Scan for the cell matching the given text and deliver its [X, Y] coordinate at center. 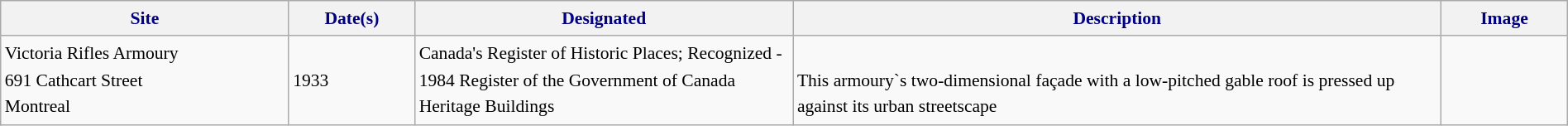
Description [1117, 18]
Site [145, 18]
1933 [351, 81]
Date(s) [351, 18]
This armoury`s two-dimensional façade with a low-pitched gable roof is pressed up against its urban streetscape [1117, 81]
Image [1505, 18]
Victoria Rifles Armoury691 Cathcart StreetMontreal [145, 81]
Designated [604, 18]
Canada's Register of Historic Places; Recognized - 1984 Register of the Government of Canada Heritage Buildings [604, 81]
